Detect which cell encompasses the target text, then output its [x, y] center coordinate. 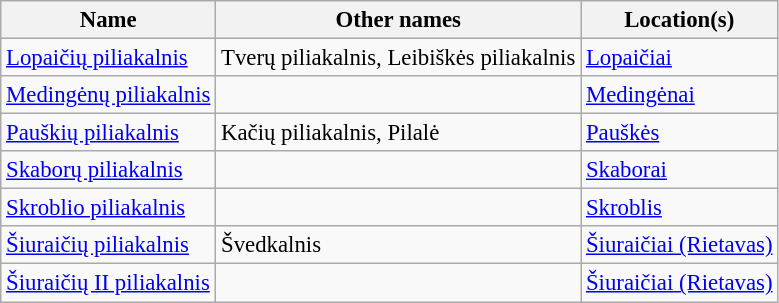
Švedkalnis [398, 245]
Skroblis [680, 208]
Lopaičiai [680, 58]
Tverų piliakalnis, Leibiškės piliakalnis [398, 58]
Pauškių piliakalnis [108, 133]
Medingėnai [680, 95]
Šiuraičių II piliakalnis [108, 283]
Lopaičių piliakalnis [108, 58]
Skaborai [680, 170]
Other names [398, 20]
Medingėnų piliakalnis [108, 95]
Kačių piliakalnis, Pilalė [398, 133]
Location(s) [680, 20]
Skroblio piliakalnis [108, 208]
Skaborų piliakalnis [108, 170]
Name [108, 20]
Šiuraičių piliakalnis [108, 245]
Pauškės [680, 133]
